Provide the (x, y) coordinate of the cell's center where the given text is located.  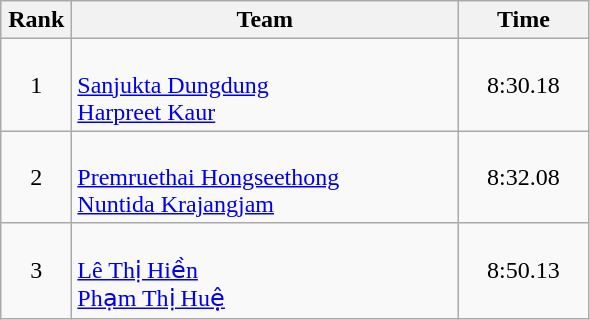
Premruethai HongseethongNuntida Krajangjam (265, 177)
Time (524, 20)
8:32.08 (524, 177)
2 (36, 177)
1 (36, 85)
8:50.13 (524, 270)
Team (265, 20)
Sanjukta DungdungHarpreet Kaur (265, 85)
Lê Thị HiềnPhạm Thị Huệ (265, 270)
3 (36, 270)
Rank (36, 20)
8:30.18 (524, 85)
